Capture the cell that displays the provided text and extract its (X, Y) central coordinate. 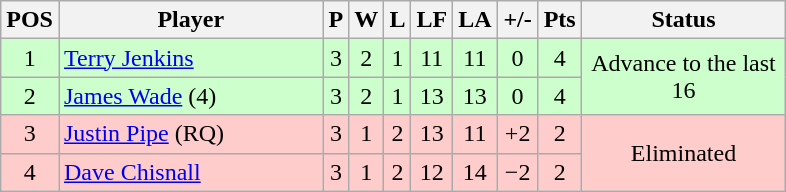
W (366, 20)
Terry Jenkins (190, 58)
L (398, 20)
+/- (518, 20)
Player (190, 20)
Advance to the last 16 (684, 77)
Dave Chisnall (190, 172)
Pts (560, 20)
Justin Pipe (RQ) (190, 134)
Eliminated (684, 153)
POS (30, 20)
12 (432, 172)
LF (432, 20)
LA (475, 20)
−2 (518, 172)
14 (475, 172)
P (336, 20)
James Wade (4) (190, 96)
+2 (518, 134)
Status (684, 20)
